For the text-containing cell, return its midpoint in [X, Y] coordinate format. 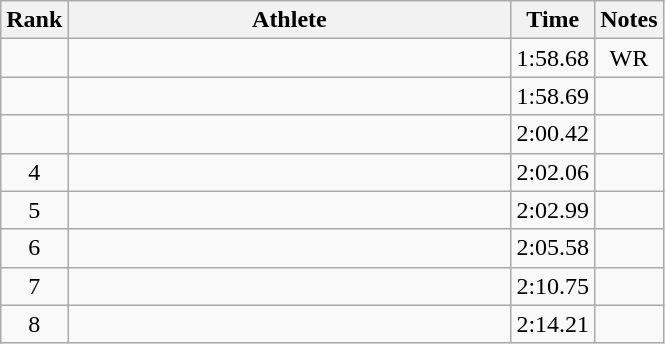
1:58.69 [553, 96]
Athlete [290, 20]
4 [34, 172]
1:58.68 [553, 58]
8 [34, 324]
Notes [629, 20]
Rank [34, 20]
WR [629, 58]
2:14.21 [553, 324]
2:02.99 [553, 210]
2:10.75 [553, 286]
2:00.42 [553, 134]
Time [553, 20]
7 [34, 286]
2:02.06 [553, 172]
5 [34, 210]
2:05.58 [553, 248]
6 [34, 248]
